Provide the (X, Y) coordinate of the cell's center where the given text is located.  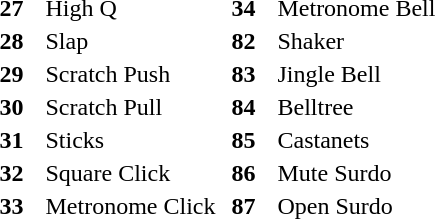
Scratch Push (136, 74)
86 (252, 173)
83 (252, 74)
Sticks (136, 140)
85 (252, 140)
84 (252, 107)
Square Click (136, 173)
Scratch Pull (136, 107)
Slap (136, 41)
82 (252, 41)
